Scan for the cell matching the given text and deliver its [x, y] coordinate at center. 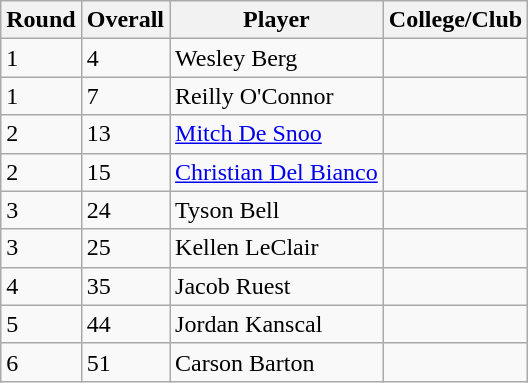
13 [125, 134]
15 [125, 172]
7 [125, 96]
Christian Del Bianco [277, 172]
Tyson Bell [277, 210]
Reilly O'Connor [277, 96]
35 [125, 286]
Kellen LeClair [277, 248]
6 [41, 362]
Round [41, 20]
Wesley Berg [277, 58]
Jacob Ruest [277, 286]
Mitch De Snoo [277, 134]
College/Club [455, 20]
Player [277, 20]
51 [125, 362]
Overall [125, 20]
44 [125, 324]
5 [41, 324]
24 [125, 210]
25 [125, 248]
Carson Barton [277, 362]
Jordan Kanscal [277, 324]
